For the text-containing cell, return its midpoint in [X, Y] coordinate format. 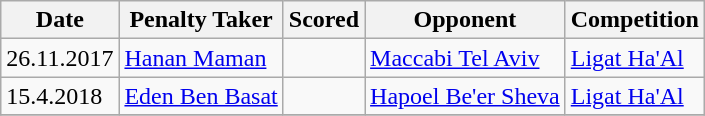
Eden Ben Basat [201, 96]
Opponent [466, 20]
Maccabi Tel Aviv [466, 58]
15.4.2018 [60, 96]
Hanan Maman [201, 58]
Penalty Taker [201, 20]
Hapoel Be'er Sheva [466, 96]
Competition [634, 20]
Date [60, 20]
Scored [324, 20]
26.11.2017 [60, 58]
